Find where the given text appears and provide that cell's center as (x, y) coordinate. 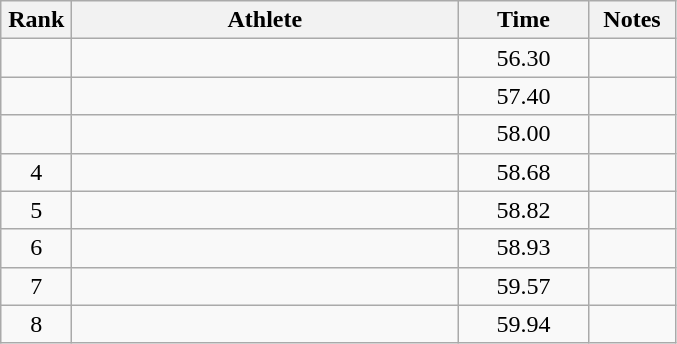
58.82 (524, 210)
Time (524, 20)
6 (36, 248)
56.30 (524, 58)
58.93 (524, 248)
58.68 (524, 172)
Athlete (265, 20)
57.40 (524, 96)
59.57 (524, 286)
4 (36, 172)
58.00 (524, 134)
7 (36, 286)
Rank (36, 20)
5 (36, 210)
Notes (632, 20)
59.94 (524, 324)
8 (36, 324)
